Return the (X, Y) coordinate for the center point of the cell that contains the specified text.  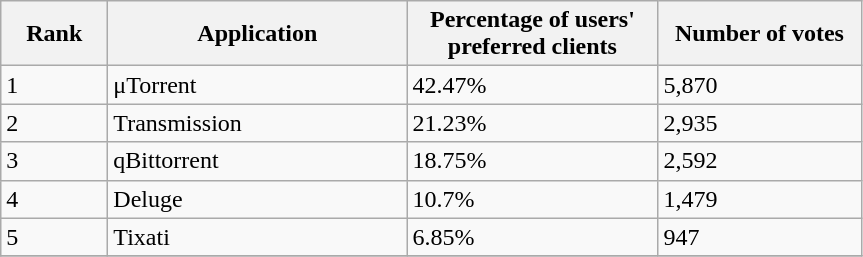
2 (54, 123)
3 (54, 161)
1,479 (760, 199)
21.23% (532, 123)
10.7% (532, 199)
Tixati (258, 237)
qBittorrent (258, 161)
42.47% (532, 85)
5,870 (760, 85)
947 (760, 237)
1 (54, 85)
Transmission (258, 123)
2,592 (760, 161)
5 (54, 237)
2,935 (760, 123)
Rank (54, 34)
6.85% (532, 237)
Number of votes (760, 34)
μTorrent (258, 85)
Percentage of users' preferred clients (532, 34)
Application (258, 34)
4 (54, 199)
18.75% (532, 161)
Deluge (258, 199)
